Pinpoint the cell where the given text exists, returning its [X, Y] midpoint coordinate. 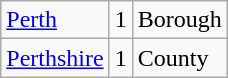
Perth [55, 20]
Perthshire [55, 58]
County [180, 58]
Borough [180, 20]
